Search for the cell housing the specified text and yield its [x, y] center coordinate. 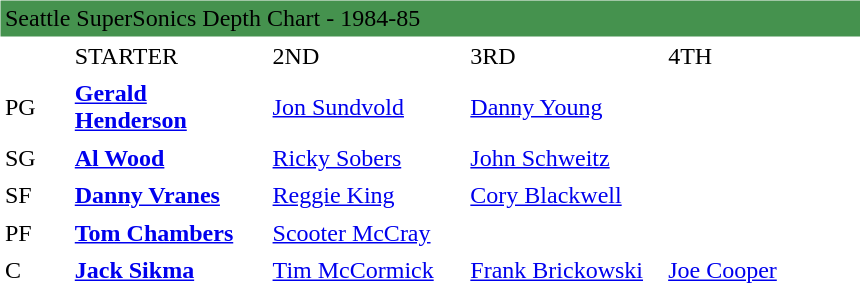
Al Wood [168, 158]
Danny Young [564, 108]
4TH [762, 56]
Jon Sundvold [366, 108]
Seattle SuperSonics Depth Chart - 1984-85 [430, 18]
STARTER [168, 56]
Tom Chambers [168, 233]
Danny Vranes [168, 196]
Ricky Sobers [366, 158]
2ND [366, 56]
Gerald Henderson [168, 108]
SG [34, 158]
PF [34, 233]
PG [34, 108]
Scooter McCray [366, 233]
Cory Blackwell [564, 196]
3RD [564, 56]
SF [34, 196]
John Schweitz [564, 158]
Reggie King [366, 196]
